Scan for the cell matching the given text and deliver its [x, y] coordinate at center. 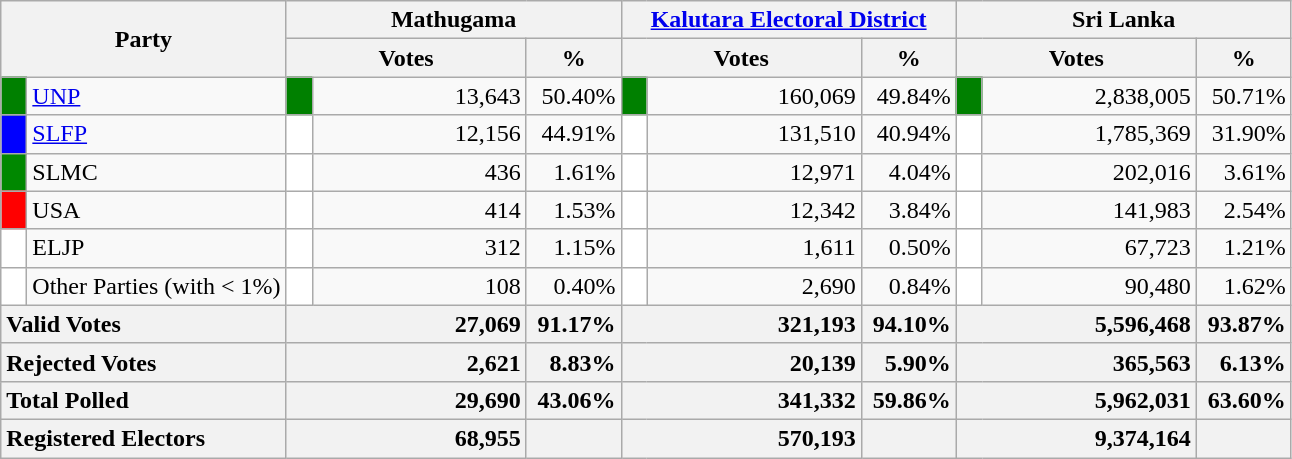
50.71% [1244, 96]
Valid Votes [144, 324]
44.91% [574, 134]
50.40% [574, 96]
2,621 [406, 362]
4.04% [908, 172]
3.84% [908, 210]
5.90% [908, 362]
5,962,031 [1076, 400]
414 [419, 210]
90,480 [1089, 286]
1.62% [1244, 286]
1.21% [1244, 248]
Registered Electors [144, 438]
436 [419, 172]
12,342 [754, 210]
63.60% [1244, 400]
0.50% [908, 248]
SLMC [156, 172]
Party [144, 39]
Other Parties (with < 1%) [156, 286]
29,690 [406, 400]
2.54% [1244, 210]
341,332 [741, 400]
91.17% [574, 324]
67,723 [1089, 248]
570,193 [741, 438]
49.84% [908, 96]
UNP [156, 96]
12,156 [419, 134]
8.83% [574, 362]
9,374,164 [1076, 438]
2,838,005 [1089, 96]
Sri Lanka [1124, 20]
12,971 [754, 172]
Mathugama [454, 20]
ELJP [156, 248]
Total Polled [144, 400]
0.84% [908, 286]
SLFP [156, 134]
USA [156, 210]
6.13% [1244, 362]
131,510 [754, 134]
Rejected Votes [144, 362]
321,193 [741, 324]
43.06% [574, 400]
1,785,369 [1089, 134]
160,069 [754, 96]
1,611 [754, 248]
27,069 [406, 324]
40.94% [908, 134]
Kalutara Electoral District [788, 20]
1.61% [574, 172]
3.61% [1244, 172]
2,690 [754, 286]
94.10% [908, 324]
68,955 [406, 438]
202,016 [1089, 172]
365,563 [1076, 362]
1.15% [574, 248]
13,643 [419, 96]
31.90% [1244, 134]
1.53% [574, 210]
0.40% [574, 286]
59.86% [908, 400]
141,983 [1089, 210]
108 [419, 286]
312 [419, 248]
93.87% [1244, 324]
5,596,468 [1076, 324]
20,139 [741, 362]
